Output the (x, y) coordinate of the center of the cell containing the given text.  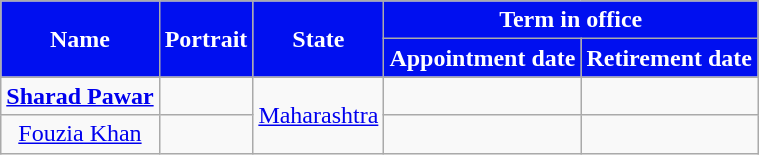
State (318, 39)
Fouzia Khan (80, 134)
Appointment date (482, 58)
Maharashtra (318, 115)
Term in office (571, 20)
Portrait (206, 39)
Name (80, 39)
Retirement date (670, 58)
Sharad Pawar (80, 96)
